Scan for the cell matching the given text and deliver its [X, Y] coordinate at center. 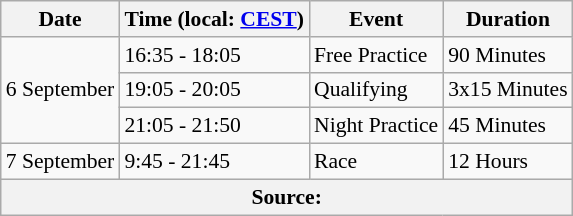
90 Minutes [508, 55]
45 Minutes [508, 126]
Date [60, 19]
Duration [508, 19]
16:35 - 18:05 [214, 55]
Qualifying [376, 90]
19:05 - 20:05 [214, 90]
12 Hours [508, 162]
Source: [287, 197]
9:45 - 21:45 [214, 162]
Free Practice [376, 55]
21:05 - 21:50 [214, 126]
3x15 Minutes [508, 90]
Race [376, 162]
6 September [60, 90]
Time (local: CEST) [214, 19]
Night Practice [376, 126]
Event [376, 19]
7 September [60, 162]
